Find where the given text appears and provide that cell's center as (X, Y) coordinate. 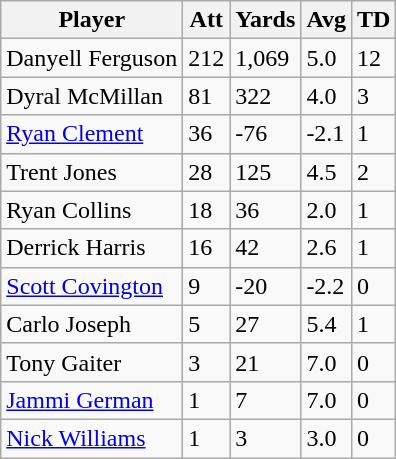
Player (92, 20)
Avg (326, 20)
2.0 (326, 210)
Ryan Collins (92, 210)
-76 (266, 134)
Danyell Ferguson (92, 58)
-20 (266, 286)
Nick Williams (92, 438)
16 (206, 248)
5 (206, 324)
TD (373, 20)
81 (206, 96)
21 (266, 362)
Tony Gaiter (92, 362)
Ryan Clement (92, 134)
12 (373, 58)
322 (266, 96)
28 (206, 172)
2 (373, 172)
5.4 (326, 324)
Scott Covington (92, 286)
4.5 (326, 172)
3.0 (326, 438)
9 (206, 286)
Trent Jones (92, 172)
Att (206, 20)
27 (266, 324)
Dyral McMillan (92, 96)
1,069 (266, 58)
4.0 (326, 96)
5.0 (326, 58)
18 (206, 210)
125 (266, 172)
Yards (266, 20)
42 (266, 248)
2.6 (326, 248)
-2.2 (326, 286)
Carlo Joseph (92, 324)
7 (266, 400)
-2.1 (326, 134)
212 (206, 58)
Jammi German (92, 400)
Derrick Harris (92, 248)
